Return the [x, y] coordinate for the center point of the cell that contains the specified text.  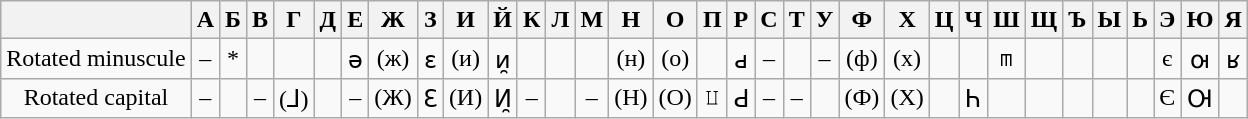
Ꙕ [1200, 98]
Щ [1044, 20]
Т [796, 20]
Ж [394, 20]
П [712, 20]
О [675, 20]
М [592, 20]
(Х) [907, 98]
Х [907, 20]
ᲅ [1006, 59]
Д [328, 20]
(Ж) [394, 98]
И [465, 20]
* [234, 59]
Ш [1006, 20]
Һ [974, 98]
Ю [1200, 20]
Р [741, 20]
И̯ [503, 98]
Ч [974, 20]
Л [560, 20]
Э [1168, 20]
В [260, 20]
Ы [1110, 20]
(х) [907, 59]
(Ф) [862, 98]
є [1168, 59]
(ж) [394, 59]
(О) [675, 98]
(И) [465, 98]
(Н) [631, 98]
(ф) [862, 59]
К [531, 20]
Я [1233, 20]
и̯ [503, 59]
Ь [1140, 20]
(и) [465, 59]
Е [356, 20]
(н) [631, 59]
ɛ [430, 59]
Н [631, 20]
Й [503, 20]
С [769, 20]
Г [294, 20]
Ɛ [430, 98]
(о) [675, 59]
⨿ [712, 98]
Ԁ [741, 98]
ꙕ [1200, 59]
Ц [944, 20]
А [205, 20]
З [430, 20]
Є [1168, 98]
ԁ [741, 59]
ә [356, 59]
Rotated minuscule [96, 59]
Б [234, 20]
(⅃) [294, 98]
Rotated capital [96, 98]
ʁ [1233, 59]
У [824, 20]
Ъ [1078, 20]
Ф [862, 20]
